Capture the cell that displays the provided text and extract its [X, Y] central coordinate. 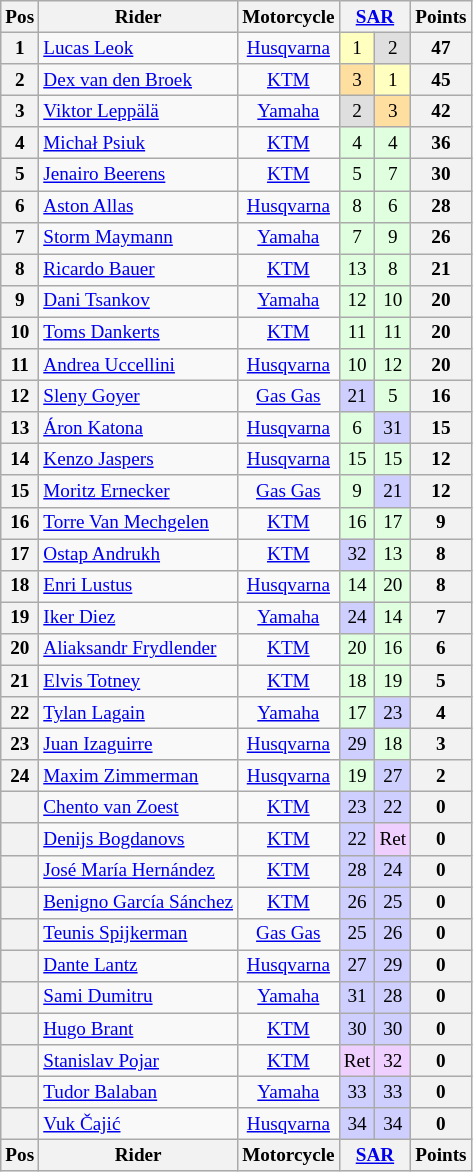
Toms Dankerts [138, 333]
Aliaksandr Frydlender [138, 649]
Lucas Leok [138, 48]
Michał Psiuk [138, 143]
Áron Katona [138, 428]
Maxim Zimmerman [138, 776]
Viktor Leppälä [138, 111]
Iker Diez [138, 618]
36 [441, 143]
Elvis Totney [138, 681]
Hugo Brant [138, 1029]
Ricardo Bauer [138, 270]
47 [441, 48]
42 [441, 111]
Storm Maymann [138, 238]
Tylan Lagain [138, 713]
Torre Van Mechgelen [138, 523]
Moritz Ernecker [138, 491]
Enri Lustus [138, 586]
Juan Izaguirre [138, 744]
José María Hernández [138, 871]
Chento van Zoest [138, 808]
Sleny Goyer [138, 396]
Aston Allas [138, 206]
Andrea Uccellini [138, 365]
Sami Dumitru [138, 997]
Dante Lantz [138, 966]
Dex van den Broek [138, 80]
Denijs Bogdanovs [138, 839]
Kenzo Jaspers [138, 460]
Tudor Balaban [138, 1092]
Ostap Andrukh [138, 554]
Teunis Spijkerman [138, 934]
Jenairo Beerens [138, 175]
Benigno García Sánchez [138, 902]
Stanislav Pojar [138, 1061]
Vuk Čajić [138, 1124]
45 [441, 80]
Dani Tsankov [138, 301]
